Provide the (X, Y) coordinate of the cell's center where the given text is located.  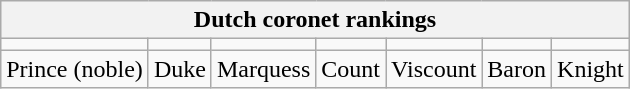
Dutch coronet rankings (316, 20)
Prince (noble) (75, 69)
Knight (591, 69)
Viscount (434, 69)
Marquess (263, 69)
Baron (517, 69)
Count (351, 69)
Duke (180, 69)
